Provide the [x, y] coordinate of the cell's center where the given text is located.  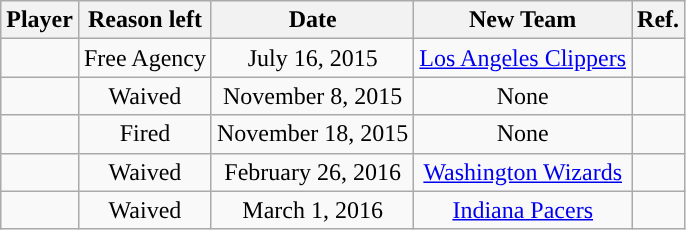
Fired [144, 134]
Free Agency [144, 58]
Date [312, 20]
March 1, 2016 [312, 210]
Los Angeles Clippers [523, 58]
New Team [523, 20]
Player [40, 20]
November 18, 2015 [312, 134]
July 16, 2015 [312, 58]
Washington Wizards [523, 172]
November 8, 2015 [312, 96]
Reason left [144, 20]
Ref. [658, 20]
Indiana Pacers [523, 210]
February 26, 2016 [312, 172]
